Pinpoint the cell where the given text exists, returning its [x, y] midpoint coordinate. 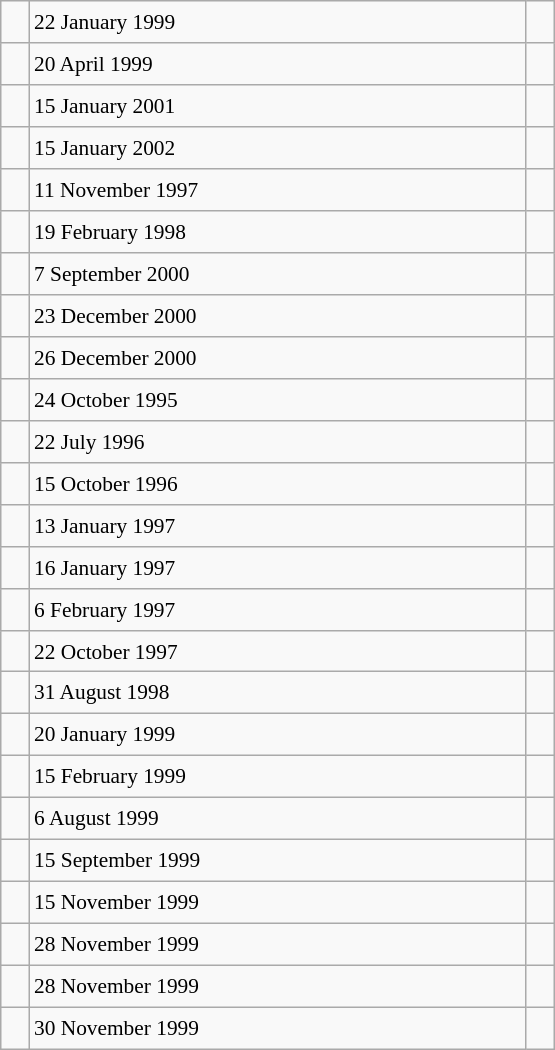
6 August 1999 [278, 819]
15 January 2002 [278, 148]
16 January 1997 [278, 567]
23 December 2000 [278, 316]
26 December 2000 [278, 358]
30 November 1999 [278, 1028]
19 February 1998 [278, 232]
11 November 1997 [278, 190]
15 January 2001 [278, 106]
24 October 1995 [278, 399]
7 September 2000 [278, 274]
15 November 1999 [278, 903]
22 January 1999 [278, 22]
15 February 1999 [278, 777]
6 February 1997 [278, 609]
15 September 1999 [278, 861]
13 January 1997 [278, 525]
22 October 1997 [278, 651]
20 January 1999 [278, 735]
20 April 1999 [278, 64]
22 July 1996 [278, 441]
15 October 1996 [278, 483]
31 August 1998 [278, 693]
